Detect which cell encompasses the target text, then output its (x, y) center coordinate. 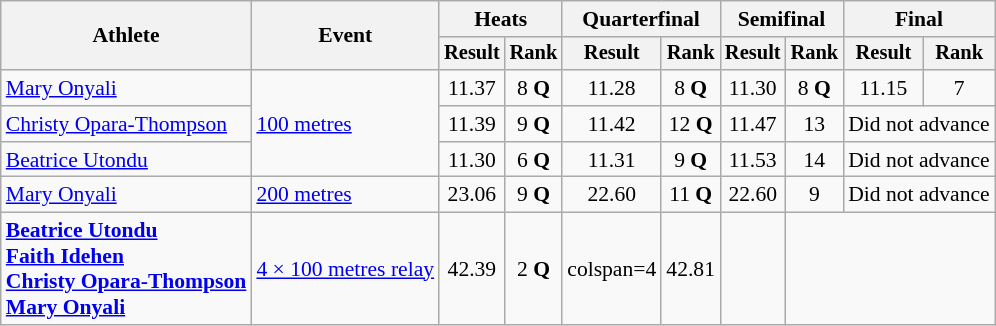
6 Q (534, 160)
9 (815, 195)
11 Q (690, 195)
11.39 (472, 124)
42.81 (690, 269)
Beatrice UtonduFaith IdehenChristy Opara-ThompsonMary Onyali (126, 269)
42.39 (472, 269)
Quarterfinal (641, 19)
colspan=4 (612, 269)
11.47 (753, 124)
Christy Opara-Thompson (126, 124)
4 × 100 metres relay (345, 269)
7 (960, 88)
11.28 (612, 88)
11.42 (612, 124)
Heats (500, 19)
11.15 (884, 88)
Athlete (126, 36)
14 (815, 160)
12 Q (690, 124)
2 Q (534, 269)
11.31 (612, 160)
Event (345, 36)
200 metres (345, 195)
Beatrice Utondu (126, 160)
11.53 (753, 160)
Final (919, 19)
100 metres (345, 124)
11.37 (472, 88)
23.06 (472, 195)
Semifinal (782, 19)
13 (815, 124)
